Search for the cell housing the specified text and yield its [X, Y] center coordinate. 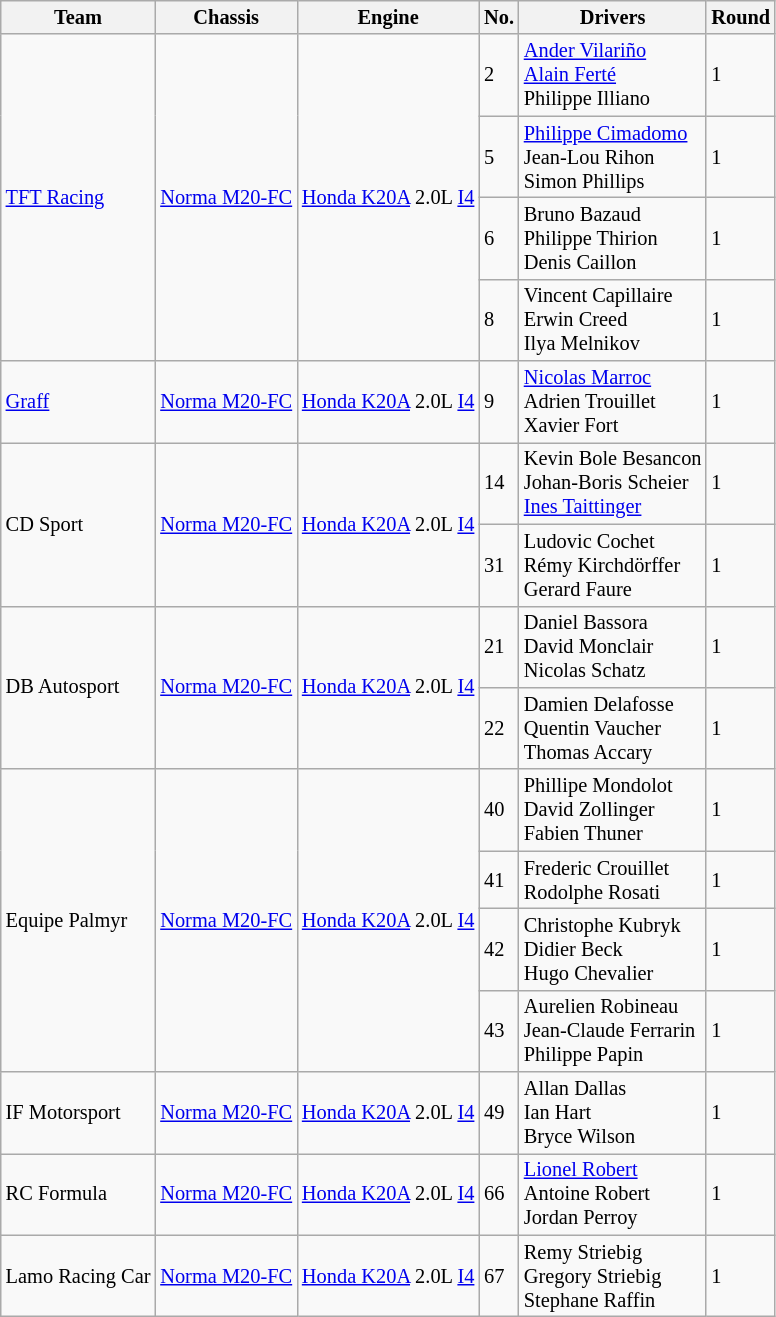
Drivers [612, 17]
Team [78, 17]
Allan Dallas Ian Hart Bryce Wilson [612, 1113]
6 [499, 238]
67 [499, 1276]
Philippe Cimadomo Jean-Lou Rihon Simon Phillips [612, 157]
2 [499, 75]
Phillipe Mondolot David Zollinger Fabien Thuner [612, 810]
41 [499, 880]
CD Sport [78, 524]
IF Motorsport [78, 1113]
40 [499, 810]
Daniel Bassora David Monclair Nicolas Schatz [612, 647]
49 [499, 1113]
RC Formula [78, 1194]
43 [499, 1031]
Graff [78, 402]
DB Autosport [78, 688]
Aurelien Robineau Jean-Claude Ferrarin Philippe Papin [612, 1031]
Lionel Robert Antoine Robert Jordan Perroy [612, 1194]
31 [499, 565]
Christophe Kubryk Didier Beck Hugo Chevalier [612, 949]
Bruno Bazaud Philippe Thirion Denis Caillon [612, 238]
Engine [388, 17]
Equipe Palmyr [78, 920]
Damien Delafosse Quentin Vaucher Thomas Accary [612, 728]
Vincent Capillaire Erwin Creed Ilya Melnikov [612, 320]
14 [499, 483]
Nicolas Marroc Adrien Trouillet Xavier Fort [612, 402]
5 [499, 157]
Chassis [226, 17]
No. [499, 17]
8 [499, 320]
Lamo Racing Car [78, 1276]
Round [740, 17]
9 [499, 402]
Frederic Crouillet Rodolphe Rosati [612, 880]
Remy Striebig Gregory Striebig Stephane Raffin [612, 1276]
21 [499, 647]
66 [499, 1194]
22 [499, 728]
Ludovic Cochet Rémy Kirchdörffer Gerard Faure [612, 565]
Kevin Bole Besancon Johan-Boris Scheier Ines Taittinger [612, 483]
Ander Vilariño Alain Ferté Philippe Illiano [612, 75]
42 [499, 949]
TFT Racing [78, 198]
